Search for the cell housing the specified text and yield its (x, y) center coordinate. 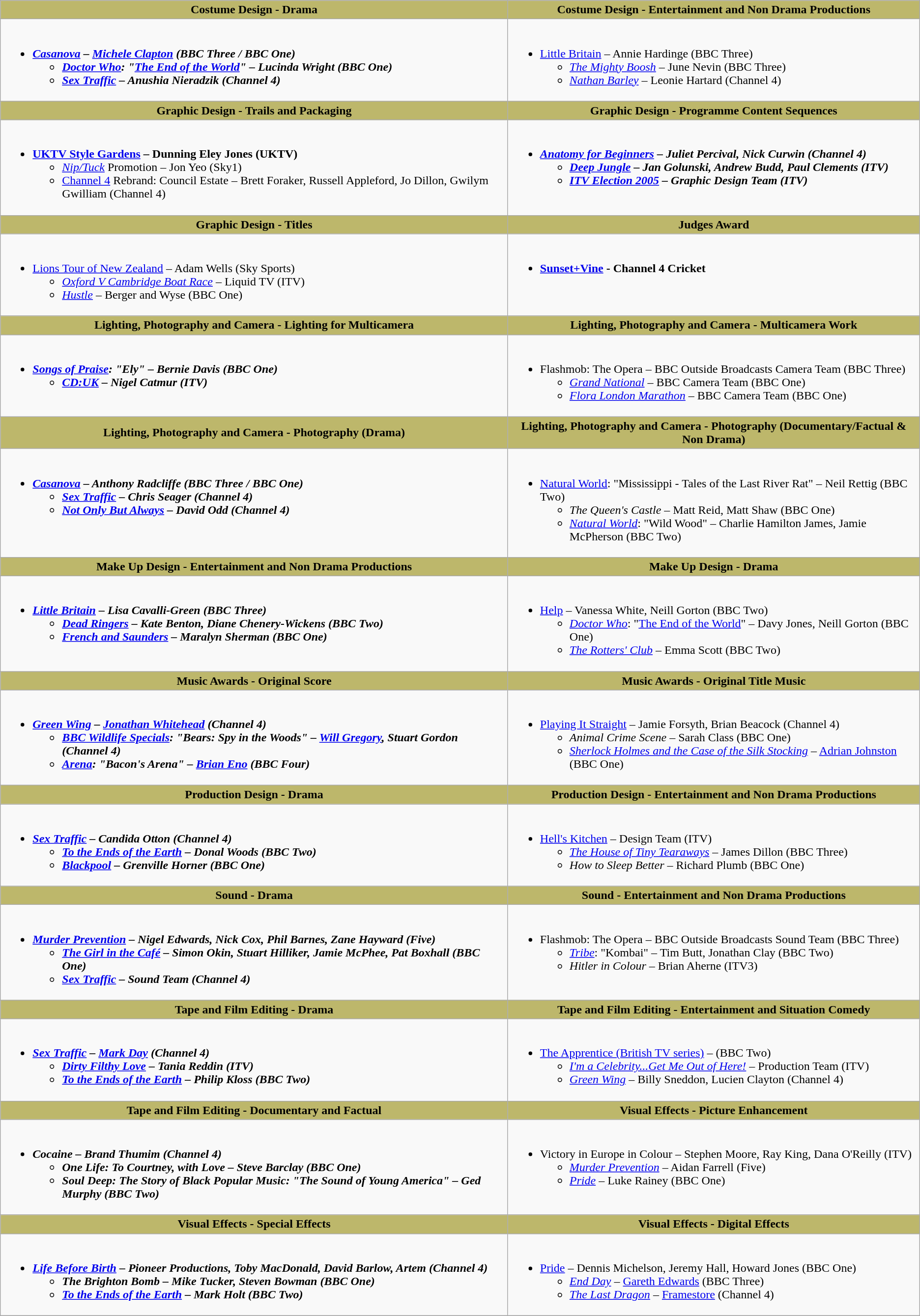
Graphic Design - Trails and Packaging (255, 111)
Production Design - Drama (255, 795)
Music Awards - Original Score (255, 680)
Lighting, Photography and Camera - Photography (Drama) (255, 432)
Sex Traffic – Mark Day (Channel 4)Dirty Filthy Love – Tania Reddin (ITV)To the Ends of the Earth – Philip Kloss (BBC Two) (255, 1060)
Visual Effects - Special Effects (255, 1224)
Lions Tour of New Zealand – Adam Wells (Sky Sports)Oxford V Cambridge Boat Race – Liquid TV (ITV)Hustle – Berger and Wyse (BBC One) (255, 275)
Sex Traffic – Candida Otton (Channel 4)To the Ends of the Earth – Donal Woods (BBC Two)Blackpool – Grenville Horner (BBC One) (255, 845)
Hell's Kitchen – Design Team (ITV)The House of Tiny Tearaways – James Dillon (BBC Three)How to Sleep Better – Richard Plumb (BBC One) (714, 845)
Songs of Praise: "Ely" – Bernie Davis (BBC One)CD:UK – Nigel Catmur (ITV) (255, 375)
Costume Design - Drama (255, 10)
Sound - Entertainment and Non Drama Productions (714, 896)
Graphic Design - Titles (255, 224)
Little Britain – Annie Hardinge (BBC Three)The Mighty Boosh – June Nevin (BBC Three)Nathan Barley – Leonie Hartard (Channel 4) (714, 60)
Victory in Europe in Colour – Stephen Moore, Ray King, Dana O'Reilly (ITV)Murder Prevention – Aidan Farrell (Five)Pride – Luke Rainey (BBC One) (714, 1167)
Tape and Film Editing - Drama (255, 1009)
Lighting, Photography and Camera - Lighting for Multicamera (255, 325)
Make Up Design - Entertainment and Non Drama Productions (255, 566)
Music Awards - Original Title Music (714, 680)
Lighting, Photography and Camera - Multicamera Work (714, 325)
Casanova – Anthony Radcliffe (BBC Three / BBC One)Sex Traffic – Chris Seager (Channel 4)Not Only But Always – David Odd (Channel 4) (255, 503)
Production Design - Entertainment and Non Drama Productions (714, 795)
Make Up Design - Drama (714, 566)
Visual Effects - Picture Enhancement (714, 1110)
Visual Effects - Digital Effects (714, 1224)
Lighting, Photography and Camera - Photography (Documentary/Factual & Non Drama) (714, 432)
Tape and Film Editing - Entertainment and Situation Comedy (714, 1009)
Sound - Drama (255, 896)
Pride – Dennis Michelson, Jeremy Hall, Howard Jones (BBC One)End Day – Gareth Edwards (BBC Three)The Last Dragon – Framestore (Channel 4) (714, 1274)
Sunset+Vine - Channel 4 Cricket (714, 275)
Tape and Film Editing - Documentary and Factual (255, 1110)
Graphic Design - Programme Content Sequences (714, 111)
Costume Design - Entertainment and Non Drama Productions (714, 10)
Judges Award (714, 224)
